Output the (X, Y) coordinate of the center of the cell containing the given text.  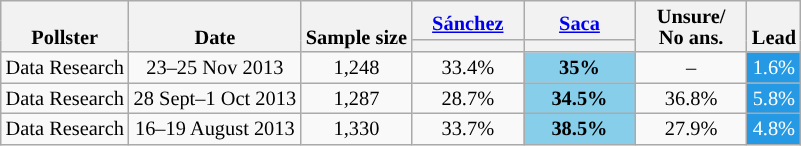
35% (580, 68)
Date (215, 26)
1,330 (356, 128)
Saca (580, 20)
27.9% (691, 128)
33.7% (468, 128)
Pollster (65, 26)
1,287 (356, 98)
5.8% (774, 98)
1,248 (356, 68)
Sample size (356, 26)
Lead (774, 26)
4.8% (774, 128)
Unsure/No ans. (691, 26)
16–19 August 2013 (215, 128)
38.5% (580, 128)
34.5% (580, 98)
– (691, 68)
1.6% (774, 68)
23–25 Nov 2013 (215, 68)
28 Sept–1 Oct 2013 (215, 98)
Sánchez (468, 20)
28.7% (468, 98)
36.8% (691, 98)
33.4% (468, 68)
